From the cell containing the given text, extract its center point as [X, Y] coordinate. 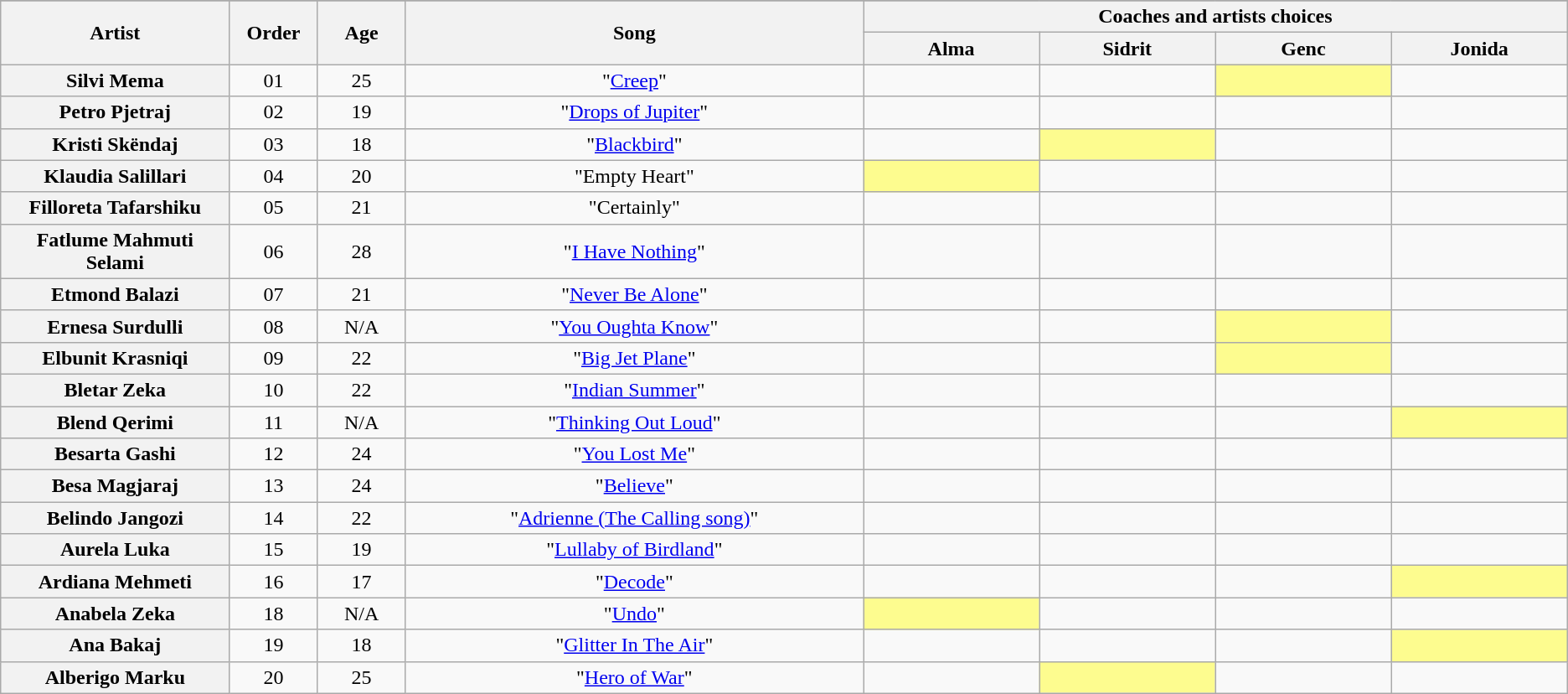
Etmond Balazi [116, 294]
"You Lost Me" [634, 454]
"Undo" [634, 614]
Belindo Jangozi [116, 518]
06 [273, 251]
"Believe" [634, 486]
"Big Jet Plane" [634, 358]
10 [273, 390]
02 [273, 112]
Kristi Skëndaj [116, 144]
Artist [116, 33]
"Lullaby of Birdland" [634, 550]
08 [273, 326]
Alma [952, 49]
Ernesa Surdulli [116, 326]
"Glitter In The Air" [634, 645]
03 [273, 144]
05 [273, 208]
Silvi Mema [116, 80]
13 [273, 486]
Ana Bakaj [116, 645]
15 [273, 550]
"Blackbird" [634, 144]
17 [362, 582]
Coaches and artists choices [1216, 17]
04 [273, 176]
Aurela Luka [116, 550]
Petro Pjetraj [116, 112]
"Drops of Jupiter" [634, 112]
Alberigo Marku [116, 677]
"Thinking Out Loud" [634, 422]
12 [273, 454]
"Certainly" [634, 208]
Order [273, 33]
28 [362, 251]
09 [273, 358]
Genc [1303, 49]
Song [634, 33]
Sidrit [1127, 49]
Fatlume Mahmuti Selami [116, 251]
Anabela Zeka [116, 614]
07 [273, 294]
Bletar Zeka [116, 390]
11 [273, 422]
01 [273, 80]
Besarta Gashi [116, 454]
"Hero of War" [634, 677]
Age [362, 33]
"Decode" [634, 582]
"Never Be Alone" [634, 294]
"Creep" [634, 80]
Filloreta Tafarshiku [116, 208]
"I Have Nothing" [634, 251]
"Indian Summer" [634, 390]
14 [273, 518]
Klaudia Salillari [116, 176]
16 [273, 582]
Blend Qerimi [116, 422]
Elbunit Krasniqi [116, 358]
Besa Magjaraj [116, 486]
Jonida [1479, 49]
Ardiana Mehmeti [116, 582]
"You Oughta Know" [634, 326]
"Empty Heart" [634, 176]
"Adrienne (The Calling song)" [634, 518]
